Output the (X, Y) coordinate of the center of the cell containing the given text.  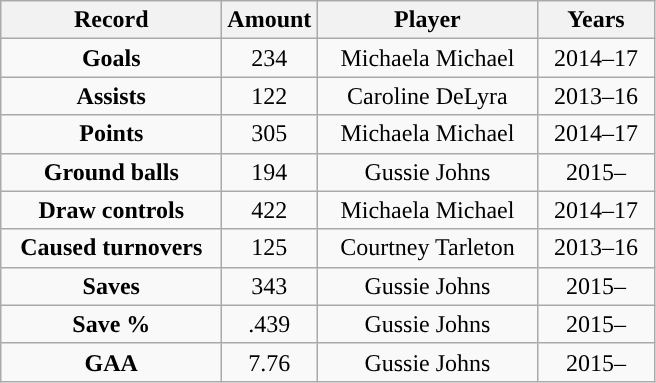
Years (596, 20)
7.76 (270, 362)
122 (270, 96)
343 (270, 286)
Assists (112, 96)
125 (270, 248)
Player (428, 20)
Goals (112, 58)
Amount (270, 20)
234 (270, 58)
Save % (112, 324)
422 (270, 210)
305 (270, 134)
Draw controls (112, 210)
194 (270, 172)
Points (112, 134)
GAA (112, 362)
Record (112, 20)
Ground balls (112, 172)
Caroline DeLyra (428, 96)
Saves (112, 286)
.439 (270, 324)
Courtney Tarleton (428, 248)
Caused turnovers (112, 248)
